Identify which cell holds the provided text, then report its [X, Y] central coordinate. 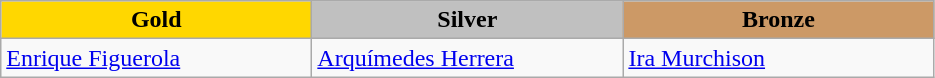
Ira Murchison [778, 58]
Arquímedes Herrera [468, 58]
Bronze [778, 20]
Silver [468, 20]
Gold [156, 20]
Enrique Figuerola [156, 58]
